Determine the [x, y] coordinate at the center of the cell enclosing the given text.  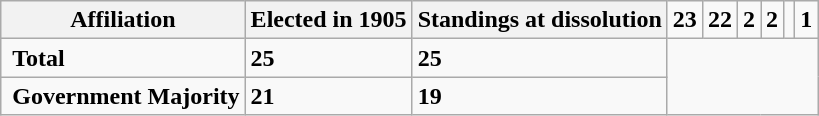
1 [806, 20]
Elected in 1905 [328, 20]
19 [540, 96]
Total [123, 58]
21 [328, 96]
23 [684, 20]
Standings at dissolution [540, 20]
Affiliation [123, 20]
22 [720, 20]
Government Majority [123, 96]
